Detect which cell encompasses the target text, then output its (x, y) center coordinate. 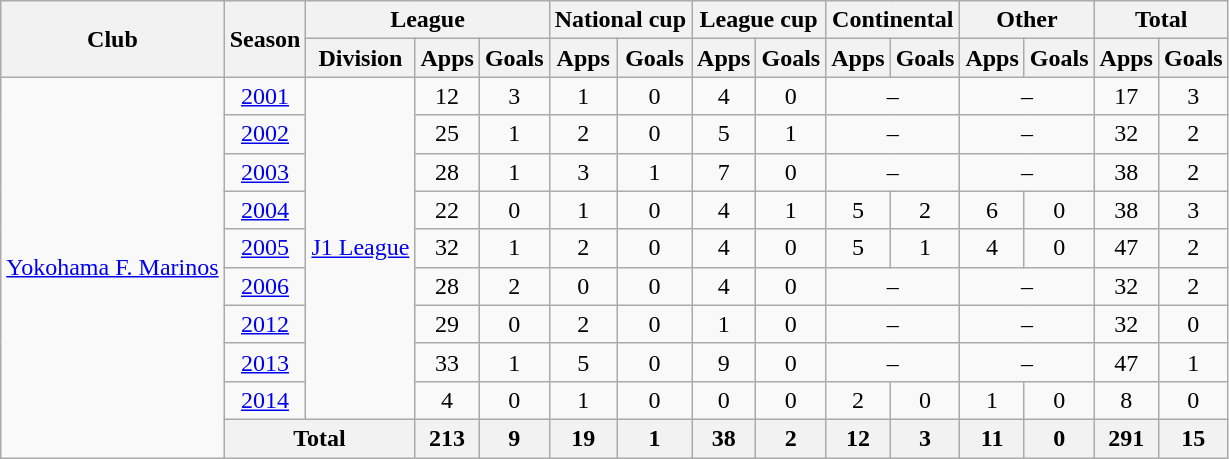
Division (360, 58)
Other (1027, 20)
League cup (759, 20)
National cup (620, 20)
15 (1193, 438)
2002 (265, 134)
17 (1126, 96)
25 (447, 134)
2005 (265, 248)
2012 (265, 324)
Continental (893, 20)
2004 (265, 210)
2003 (265, 172)
Club (112, 39)
22 (447, 210)
2014 (265, 400)
8 (1126, 400)
League (428, 20)
2001 (265, 96)
6 (992, 210)
2013 (265, 362)
Season (265, 39)
33 (447, 362)
291 (1126, 438)
J1 League (360, 248)
7 (724, 172)
213 (447, 438)
2006 (265, 286)
Yokohama F. Marinos (112, 268)
29 (447, 324)
11 (992, 438)
19 (583, 438)
